Capture the cell that displays the provided text and extract its (X, Y) central coordinate. 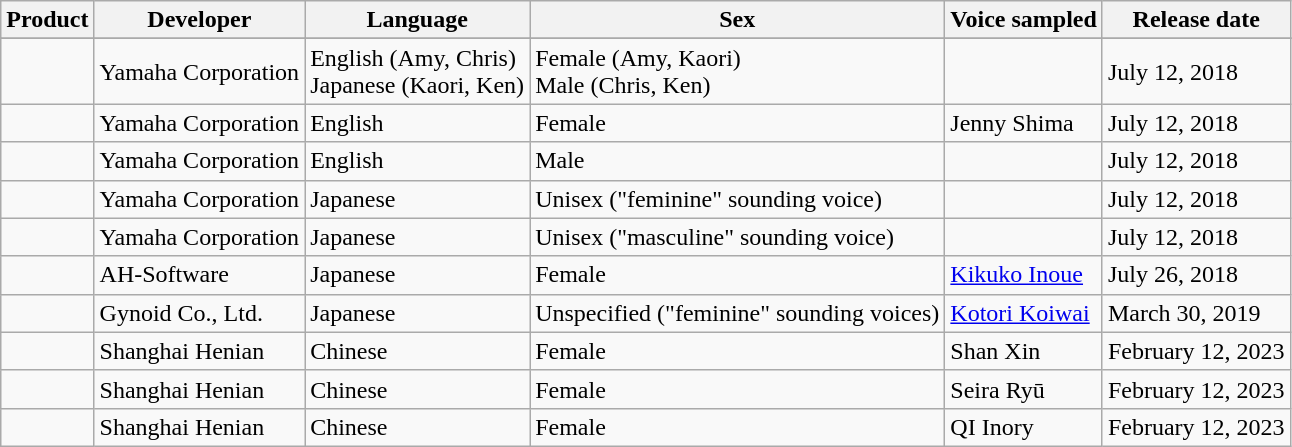
Male (738, 161)
Sex (738, 20)
July 26, 2018 (1196, 275)
Seira Ryū (1024, 389)
Female (Amy, Kaori)Male (Chris, Ken) (738, 72)
Unisex ("masculine" sounding voice) (738, 237)
Product (48, 20)
Unisex ("feminine" sounding voice) (738, 199)
English (Amy, Chris)Japanese (Kaori, Ken) (418, 72)
Kotori Koiwai (1024, 313)
Language (418, 20)
Jenny Shima (1024, 123)
March 30, 2019 (1196, 313)
AH-Software (200, 275)
Unspecified ("feminine" sounding voices) (738, 313)
QI Inory (1024, 427)
Shan Xin (1024, 351)
Developer (200, 20)
Release date (1196, 20)
Kikuko Inoue (1024, 275)
Gynoid Co., Ltd. (200, 313)
Voice sampled (1024, 20)
